Output the (X, Y) coordinate of the center of the cell containing the given text.  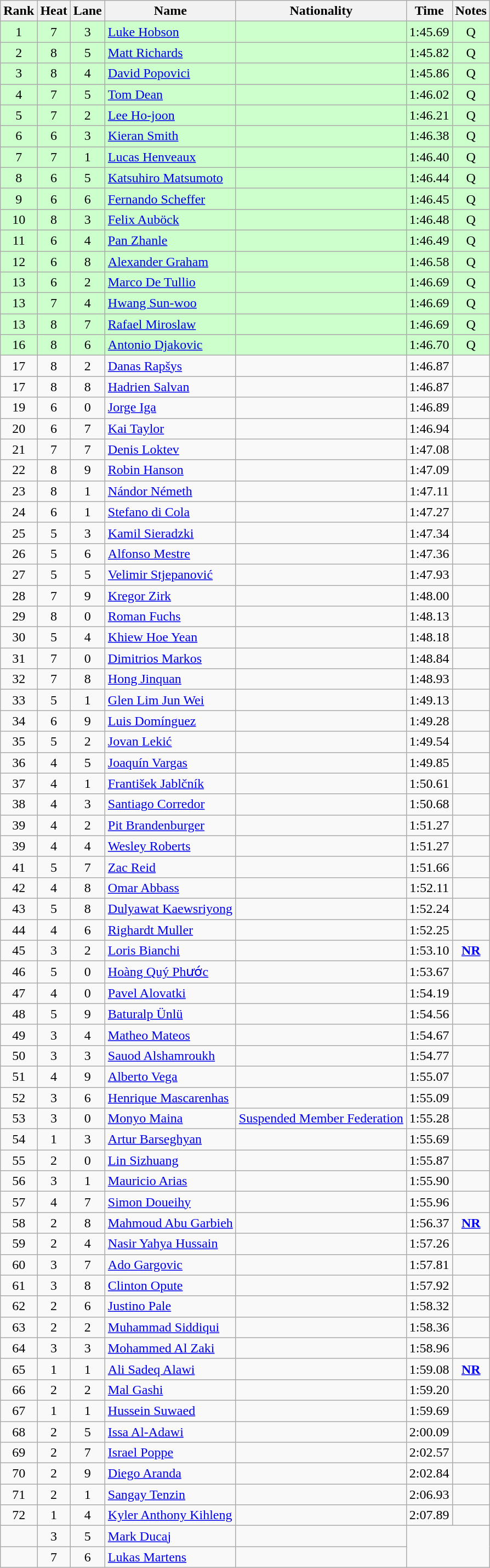
Rafael Miroslaw (170, 324)
1:46.45 (429, 199)
60 (19, 1265)
Ali Sadeq Alawi (170, 1369)
1:55.09 (429, 1098)
1:55.28 (429, 1119)
31 (19, 658)
Baturalp Ünlü (170, 1014)
Sangay Tenzin (170, 1494)
Joaquín Vargas (170, 763)
1:53.10 (429, 951)
Lucas Henveaux (170, 157)
37 (19, 783)
1:55.69 (429, 1140)
Zac Reid (170, 867)
45 (19, 951)
1:52.11 (429, 888)
Mauricio Arias (170, 1181)
1:46.02 (429, 94)
1:46.38 (429, 136)
22 (19, 470)
Stefano di Cola (170, 512)
Dulyawat Kaewsriyong (170, 909)
1:49.85 (429, 763)
1:58.32 (429, 1306)
Justino Pale (170, 1306)
1:45.69 (429, 32)
2:02.57 (429, 1453)
Robin Hanson (170, 470)
57 (19, 1202)
2:06.93 (429, 1494)
65 (19, 1369)
Muhammad Siddiqui (170, 1327)
Glen Lim Jun Wei (170, 700)
Dimitrios Markos (170, 658)
51 (19, 1076)
1:50.68 (429, 804)
1:55.90 (429, 1181)
1:52.25 (429, 930)
11 (19, 240)
1:47.34 (429, 533)
1:45.86 (429, 74)
Hwang Sun-woo (170, 303)
Wesley Roberts (170, 846)
58 (19, 1223)
1:47.27 (429, 512)
Tom Dean (170, 94)
46 (19, 972)
Israel Poppe (170, 1453)
Santiago Corredor (170, 804)
1:58.96 (429, 1348)
1:47.93 (429, 574)
28 (19, 595)
20 (19, 428)
Jorge Iga (170, 408)
Diego Aranda (170, 1474)
1:48.93 (429, 679)
1:59.20 (429, 1390)
Hoàng Quý Phước (170, 972)
1:47.09 (429, 470)
44 (19, 930)
Clinton Opute (170, 1285)
48 (19, 1014)
Kieran Smith (170, 136)
1:57.92 (429, 1285)
Mal Gashi (170, 1390)
2:07.89 (429, 1515)
Luke Hobson (170, 32)
Hadrien Salvan (170, 387)
Ado Gargovic (170, 1265)
Luis Domínguez (170, 721)
1:46.94 (429, 428)
Issa Al-Adawi (170, 1431)
Pan Zhanle (170, 240)
1:45.82 (429, 53)
38 (19, 804)
Alfonso Mestre (170, 554)
1:52.24 (429, 909)
Time (429, 11)
Rank (19, 11)
Antonio Djakovic (170, 345)
1:48.84 (429, 658)
1:59.69 (429, 1411)
62 (19, 1306)
1:46.49 (429, 240)
1:48.18 (429, 638)
16 (19, 345)
Pit Brandenburger (170, 825)
72 (19, 1515)
33 (19, 700)
Roman Fuchs (170, 617)
Hong Jinquan (170, 679)
67 (19, 1411)
Pavel Alovatki (170, 993)
Danas Rapšys (170, 366)
1:47.08 (429, 449)
Marco De Tullio (170, 283)
1:49.13 (429, 700)
Nasir Yahya Hussain (170, 1244)
Velimir Stjepanović (170, 574)
1:46.58 (429, 262)
Kai Taylor (170, 428)
Heat (54, 11)
1:46.21 (429, 115)
Loris Bianchi (170, 951)
David Popovici (170, 74)
36 (19, 763)
Lane (88, 11)
19 (19, 408)
Fernando Scheffer (170, 199)
Kyler Anthony Kihleng (170, 1515)
Jovan Lekić (170, 742)
42 (19, 888)
54 (19, 1140)
23 (19, 491)
56 (19, 1181)
1:46.89 (429, 408)
František Jablčník (170, 783)
64 (19, 1348)
Nationality (321, 11)
35 (19, 742)
49 (19, 1035)
52 (19, 1098)
1:54.67 (429, 1035)
55 (19, 1160)
69 (19, 1453)
Henrique Mascarenhas (170, 1098)
70 (19, 1474)
1:48.00 (429, 595)
41 (19, 867)
1:46.40 (429, 157)
26 (19, 554)
59 (19, 1244)
Simon Doueihy (170, 1202)
Righardt Muller (170, 930)
Denis Loktev (170, 449)
47 (19, 993)
Mahmoud Abu Garbieh (170, 1223)
1:54.19 (429, 993)
1:46.48 (429, 219)
Alexander Graham (170, 262)
Omar Abbass (170, 888)
1:57.26 (429, 1244)
1:48.13 (429, 617)
Mohammed Al Zaki (170, 1348)
34 (19, 721)
Mark Ducaj (170, 1536)
29 (19, 617)
Lee Ho-joon (170, 115)
Lin Sizhuang (170, 1160)
43 (19, 909)
71 (19, 1494)
Matheo Mateos (170, 1035)
Felix Auböck (170, 219)
2:02.84 (429, 1474)
24 (19, 512)
2:00.09 (429, 1431)
63 (19, 1327)
1:54.77 (429, 1056)
Alberto Vega (170, 1076)
1:46.70 (429, 345)
1:47.11 (429, 491)
1:46.44 (429, 178)
1:55.87 (429, 1160)
53 (19, 1119)
Name (170, 11)
Katsuhiro Matsumoto (170, 178)
1:59.08 (429, 1369)
Notes (471, 11)
1:51.66 (429, 867)
1:56.37 (429, 1223)
Khiew Hoe Yean (170, 638)
12 (19, 262)
Kregor Zirk (170, 595)
1:57.81 (429, 1265)
1:49.28 (429, 721)
Nándor Németh (170, 491)
1:55.07 (429, 1076)
30 (19, 638)
Lukas Martens (170, 1557)
1:54.56 (429, 1014)
1:50.61 (429, 783)
66 (19, 1390)
Sauod Alshamroukh (170, 1056)
50 (19, 1056)
Kamil Sieradzki (170, 533)
Monyo Maina (170, 1119)
10 (19, 219)
32 (19, 679)
1:58.36 (429, 1327)
21 (19, 449)
Matt Richards (170, 53)
Suspended Member Federation (321, 1119)
1:49.54 (429, 742)
61 (19, 1285)
1:53.67 (429, 972)
27 (19, 574)
25 (19, 533)
1:47.36 (429, 554)
Artur Barseghyan (170, 1140)
1:55.96 (429, 1202)
Hussein Suwaed (170, 1411)
68 (19, 1431)
